Return the (X, Y) coordinate for the center point of the cell that contains the specified text.  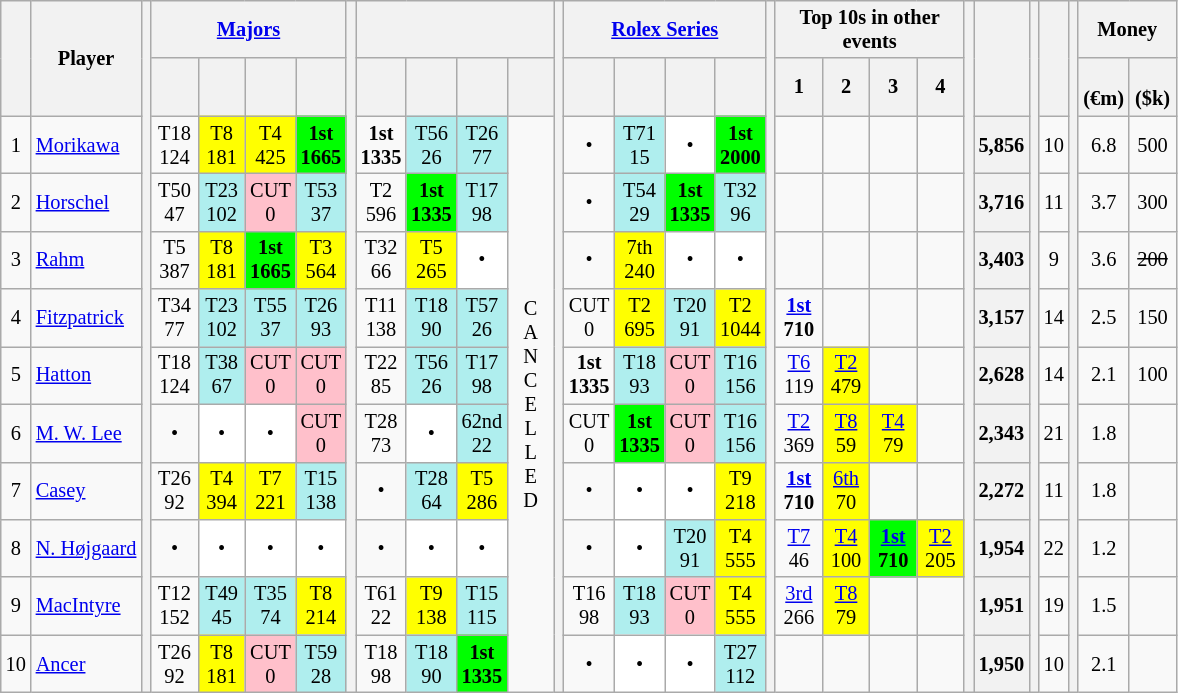
T5726 (482, 318)
T2596 (381, 202)
T5429 (639, 202)
3,403 (1002, 260)
T7221 (270, 491)
T3574 (270, 606)
1.2 (1103, 548)
T3564 (321, 260)
MacIntyre (86, 606)
T5537 (270, 318)
2,343 (1002, 433)
Player (86, 58)
62nd22 (482, 433)
Rolex Series (665, 29)
Horschel (86, 202)
5 (16, 375)
7 (16, 491)
Hatton (86, 375)
T2285 (381, 375)
CANCELLED (530, 404)
3,716 (1002, 202)
150 (1152, 318)
T6122 (381, 606)
T4100 (846, 548)
T4945 (222, 606)
1,951 (1002, 606)
T15138 (321, 491)
300 (1152, 202)
Morikawa (86, 145)
200 (1152, 260)
T2369 (798, 433)
Money (1127, 29)
100 (1152, 375)
T5286 (482, 491)
T2479 (846, 375)
T2677 (482, 145)
T15115 (482, 606)
2,628 (1002, 375)
T2693 (321, 318)
T27112 (740, 664)
Top 10s in other events (870, 29)
21 (1054, 433)
T9218 (740, 491)
T7115 (639, 145)
T5387 (174, 260)
N. Højgaard (86, 548)
T9138 (431, 606)
Fitzpatrick (86, 318)
T4394 (222, 491)
Casey (86, 491)
6.8 (1103, 145)
6 (16, 433)
T2873 (381, 433)
1,954 (1002, 548)
T4425 (270, 145)
T5047 (174, 202)
2.5 (1103, 318)
T21044 (740, 318)
Rahm (86, 260)
1st2000 (740, 145)
T859 (846, 433)
1,950 (1002, 664)
M. W. Lee (86, 433)
T746 (798, 548)
500 (1152, 145)
T479 (894, 433)
T8214 (321, 606)
19 (1054, 606)
3rd266 (798, 606)
3.6 (1103, 260)
T5265 (431, 260)
($k) (1152, 87)
T12152 (174, 606)
7th240 (639, 260)
T5928 (321, 664)
1.5 (1103, 606)
22 (1054, 548)
T3296 (740, 202)
2,272 (1002, 491)
T1698 (589, 606)
T2864 (431, 491)
Majors (248, 29)
Ancer (86, 664)
T5337 (321, 202)
T879 (846, 606)
(€m) (1103, 87)
T11138 (381, 318)
8 (16, 548)
T3477 (174, 318)
T2205 (940, 548)
T3266 (381, 260)
T3867 (222, 375)
T2695 (639, 318)
3,157 (1002, 318)
T1898 (381, 664)
5,856 (1002, 145)
6th70 (846, 491)
T6119 (798, 375)
3.7 (1103, 202)
